Provide the [X, Y] coordinate of the cell's center where the given text is located.  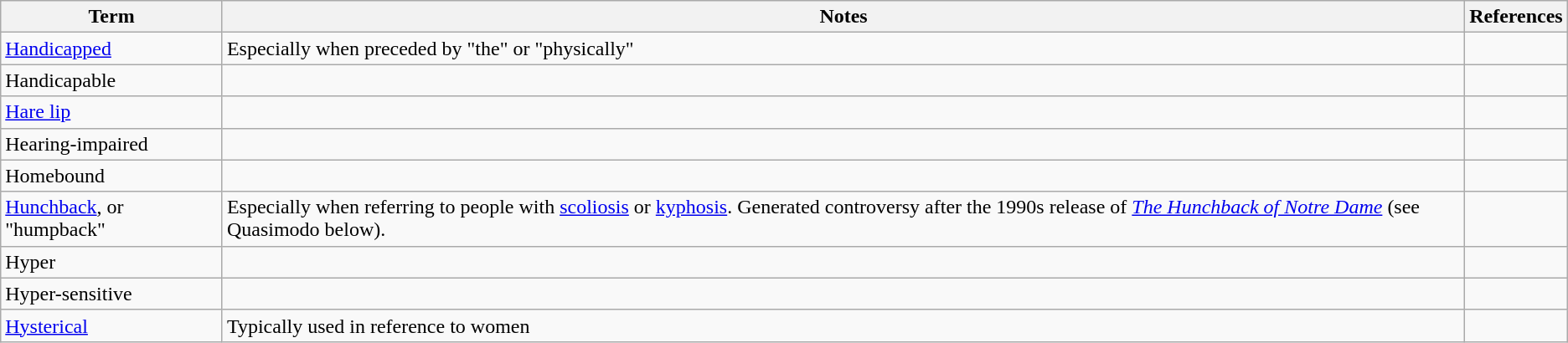
Especially when preceded by "the" or "physically" [843, 49]
Hunchback, or "humpback" [112, 219]
Hysterical [112, 325]
Hare lip [112, 112]
Typically used in reference to women [843, 325]
Notes [843, 17]
Hyper [112, 262]
Term [112, 17]
Hearing-impaired [112, 144]
Homebound [112, 176]
Hyper-sensitive [112, 294]
References [1516, 17]
Handicapable [112, 80]
Handicapped [112, 49]
